Extract the [x, y] coordinate from the center of the cell holding the provided text.  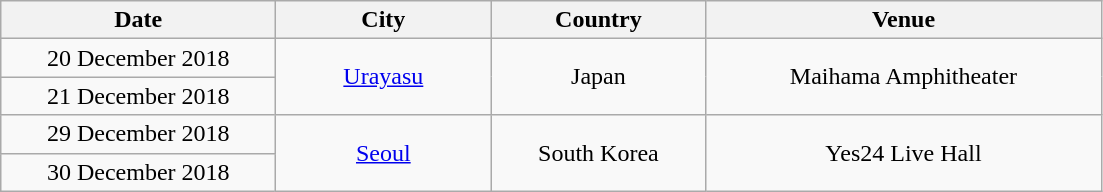
Yes24 Live Hall [904, 153]
30 December 2018 [138, 172]
South Korea [598, 153]
Japan [598, 77]
Seoul [384, 153]
21 December 2018 [138, 96]
Maihama Amphitheater [904, 77]
Country [598, 20]
29 December 2018 [138, 134]
Venue [904, 20]
20 December 2018 [138, 58]
City [384, 20]
Urayasu [384, 77]
Date [138, 20]
